Capture the cell that displays the provided text and extract its [x, y] central coordinate. 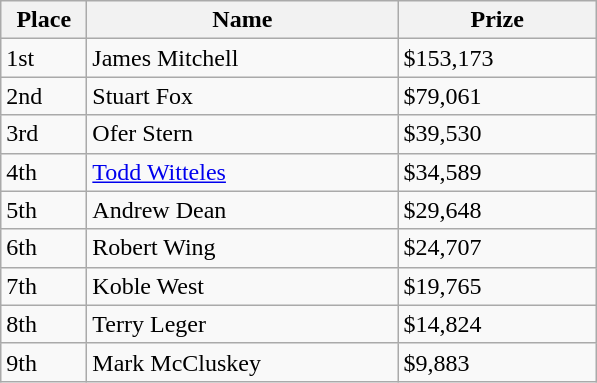
4th [44, 172]
$153,173 [498, 58]
Place [44, 20]
$24,707 [498, 248]
Terry Leger [242, 324]
Koble West [242, 286]
Andrew Dean [242, 210]
Ofer Stern [242, 134]
$39,530 [498, 134]
Stuart Fox [242, 96]
Robert Wing [242, 248]
James Mitchell [242, 58]
3rd [44, 134]
1st [44, 58]
$9,883 [498, 362]
9th [44, 362]
$34,589 [498, 172]
6th [44, 248]
$29,648 [498, 210]
Name [242, 20]
$79,061 [498, 96]
Todd Witteles [242, 172]
8th [44, 324]
2nd [44, 96]
5th [44, 210]
7th [44, 286]
Mark McCluskey [242, 362]
$14,824 [498, 324]
Prize [498, 20]
$19,765 [498, 286]
